Search for the cell housing the specified text and yield its (x, y) center coordinate. 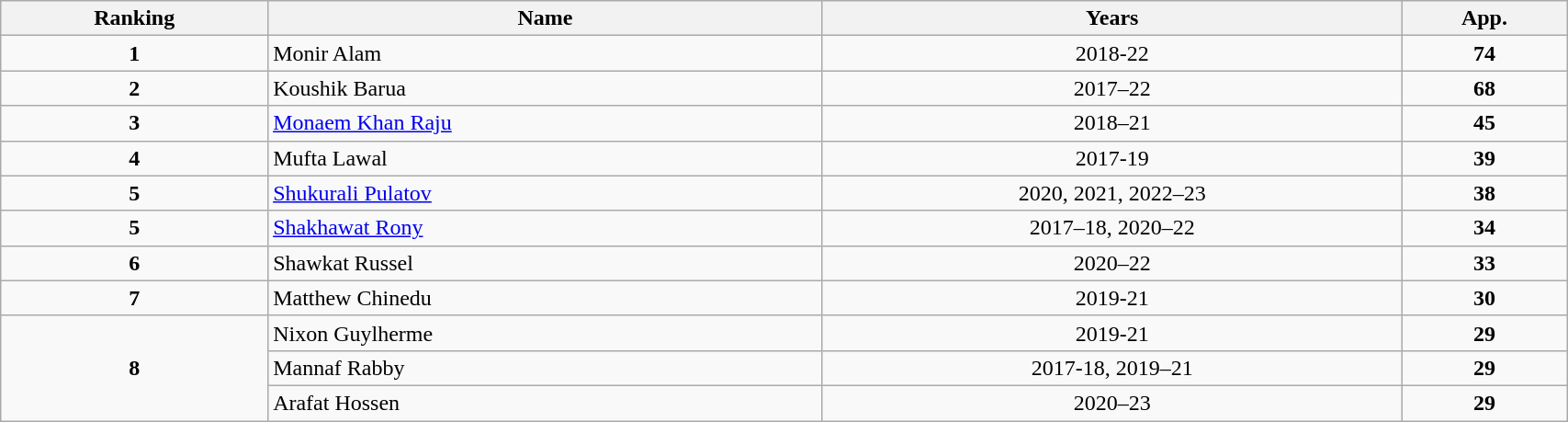
33 (1484, 263)
App. (1484, 18)
Mannaf Rabby (546, 368)
Ranking (134, 18)
2020–22 (1111, 263)
7 (134, 298)
39 (1484, 158)
74 (1484, 53)
1 (134, 53)
Shawkat Russel (546, 263)
30 (1484, 298)
2017–22 (1111, 88)
4 (134, 158)
Monaem Khan Raju (546, 123)
2017–18, 2020–22 (1111, 228)
2018-22 (1111, 53)
Arafat Hossen (546, 403)
8 (134, 368)
2 (134, 88)
2017-19 (1111, 158)
3 (134, 123)
Shakhawat Rony (546, 228)
Nixon Guylherme (546, 333)
Shukurali Pulatov (546, 193)
Years (1111, 18)
2017-18, 2019–21 (1111, 368)
68 (1484, 88)
34 (1484, 228)
45 (1484, 123)
Matthew Chinedu (546, 298)
6 (134, 263)
38 (1484, 193)
2020–23 (1111, 403)
Name (546, 18)
Koushik Barua (546, 88)
2020, 2021, 2022–23 (1111, 193)
Mufta Lawal (546, 158)
2018–21 (1111, 123)
Monir Alam (546, 53)
